Locate the cell with the specified text and output its (x, y) center coordinate. 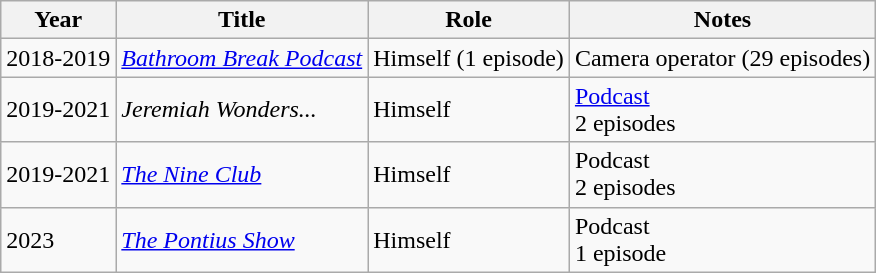
Jeremiah Wonders... (242, 110)
Camera operator (29 episodes) (722, 58)
Title (242, 20)
Podcast1 episode (722, 240)
2018-2019 (58, 58)
2023 (58, 240)
The Nine Club (242, 174)
Bathroom Break Podcast (242, 58)
Year (58, 20)
Notes (722, 20)
The Pontius Show (242, 240)
Role (469, 20)
Himself (1 episode) (469, 58)
